Identify which cell holds the provided text, then report its [X, Y] central coordinate. 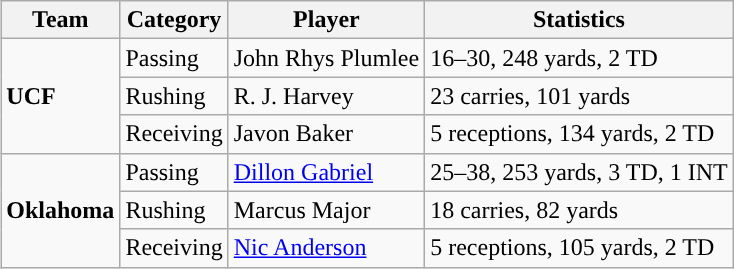
Dillon Gabriel [326, 172]
R. J. Harvey [326, 96]
Oklahoma [60, 210]
25–38, 253 yards, 3 TD, 1 INT [580, 172]
16–30, 248 yards, 2 TD [580, 58]
23 carries, 101 yards [580, 96]
5 receptions, 134 yards, 2 TD [580, 134]
Marcus Major [326, 210]
Javon Baker [326, 134]
Team [60, 20]
John Rhys Plumlee [326, 58]
18 carries, 82 yards [580, 210]
Statistics [580, 20]
Player [326, 20]
UCF [60, 96]
Category [174, 20]
Nic Anderson [326, 248]
5 receptions, 105 yards, 2 TD [580, 248]
